Determine the (x, y) coordinate at the center of the cell enclosing the given text.  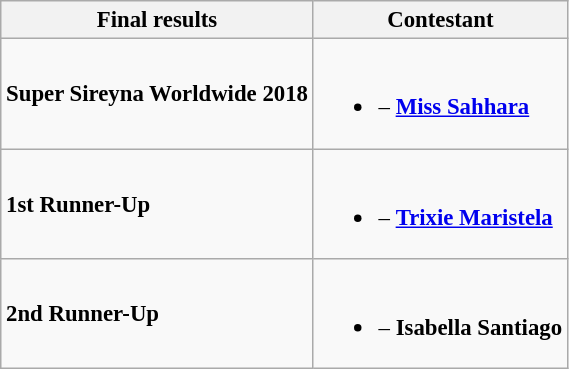
Contestant (440, 20)
– Miss Sahhara (440, 94)
– Isabella Santiago (440, 314)
Super Sireyna Worldwide 2018 (158, 94)
2nd Runner-Up (158, 314)
Final results (158, 20)
– Trixie Maristela (440, 204)
1st Runner-Up (158, 204)
